From the cell containing the given text, extract its center point as [X, Y] coordinate. 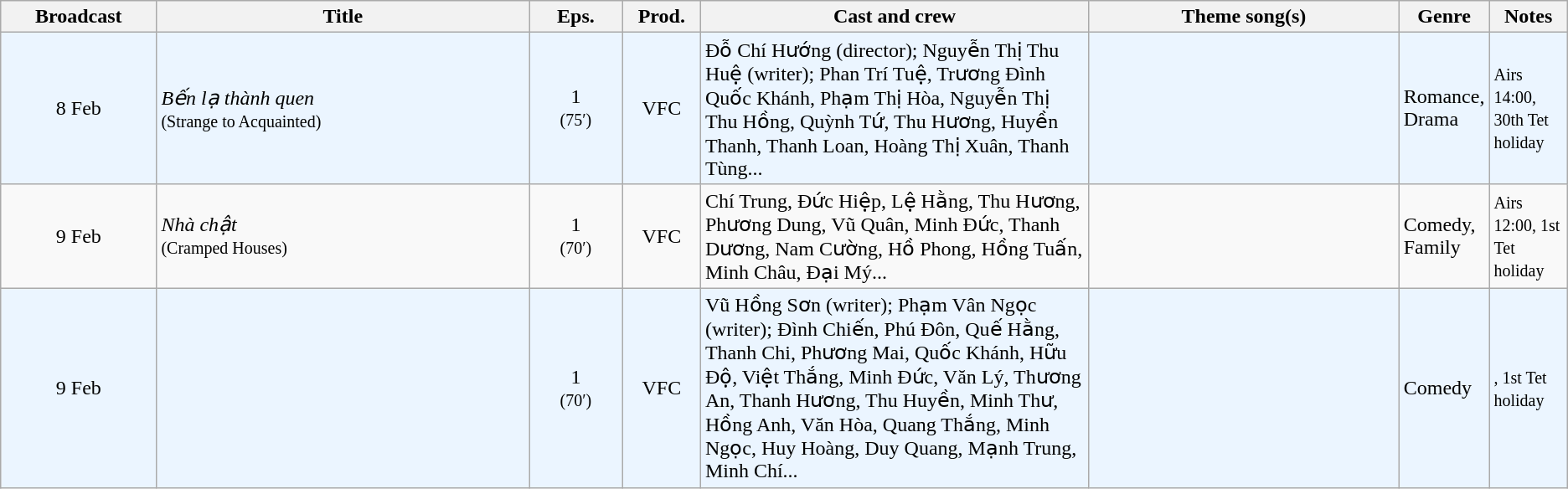
Comedy [1444, 388]
Title [343, 17]
Theme song(s) [1245, 17]
, 1st Tet holiday [1528, 388]
Airs 12:00, 1st Tet holiday [1528, 236]
Cast and crew [895, 17]
Chí Trung, Đức Hiệp, Lệ Hằng, Thu Hương, Phương Dung, Vũ Quân, Minh Đức, Thanh Dương, Nam Cường, Hồ Phong, Hồng Tuấn, Minh Châu, Đại Mý... [895, 236]
Notes [1528, 17]
Broadcast [79, 17]
Nhà chật (Cramped Houses) [343, 236]
Romance, Drama [1444, 109]
8 Feb [79, 109]
Airs 14:00, 30th Tet holiday [1528, 109]
Bến lạ thành quen (Strange to Acquainted) [343, 109]
Eps. [576, 17]
Prod. [662, 17]
Comedy, Family [1444, 236]
Genre [1444, 17]
1(75′) [576, 109]
